Find where the given text appears and provide that cell's center as (x, y) coordinate. 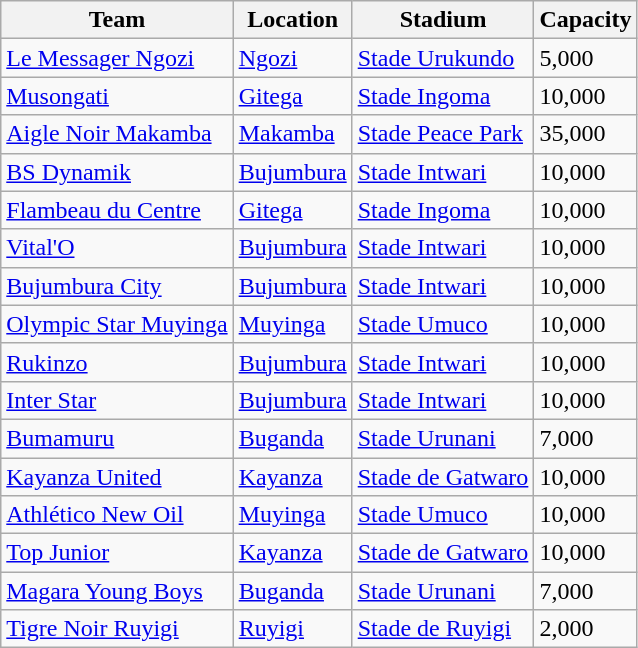
Vital'O (117, 248)
Ngozi (292, 58)
Stade Peace Park (443, 134)
Musongati (117, 96)
Makamba (292, 134)
Rukinzo (117, 362)
Tigre Noir Ruyigi (117, 629)
5,000 (586, 58)
Stadium (443, 20)
Olympic Star Muyinga (117, 324)
Stade de Ruyigi (443, 629)
Capacity (586, 20)
Athlético New Oil (117, 515)
Bumamuru (117, 438)
Inter Star (117, 400)
Top Junior (117, 553)
Magara Young Boys (117, 591)
Kayanza United (117, 477)
Le Messager Ngozi (117, 58)
Stade Urukundo (443, 58)
Ruyigi (292, 629)
Location (292, 20)
2,000 (586, 629)
Flambeau du Centre (117, 210)
Team (117, 20)
Bujumbura City (117, 286)
35,000 (586, 134)
Aigle Noir Makamba (117, 134)
BS Dynamik (117, 172)
